Determine the [X, Y] coordinate at the center of the cell enclosing the given text.  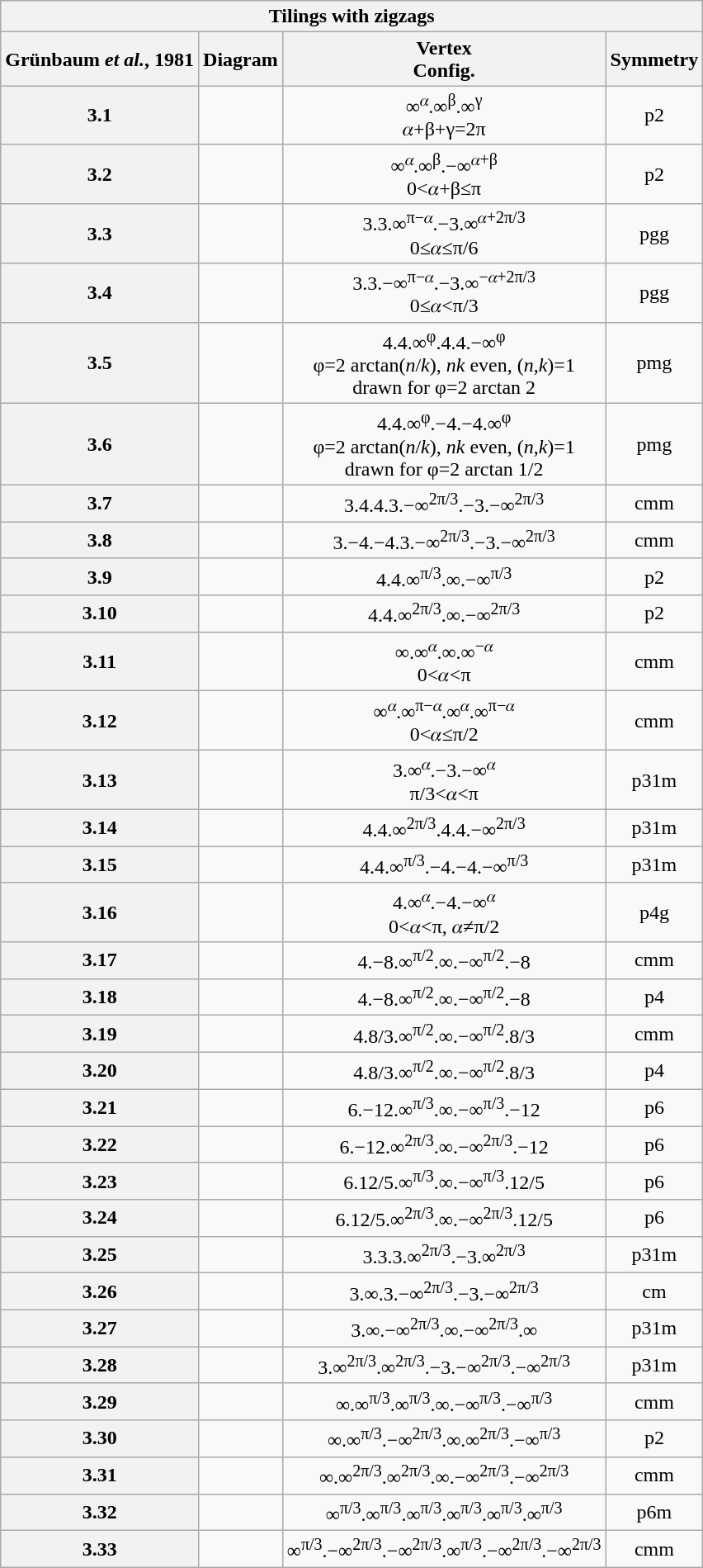
3.∞.3.−∞2π/3.−3.−∞2π/3 [444, 1291]
4.∞𝛼.−4.−∞𝛼0<𝛼<π, 𝛼≠π/2 [444, 912]
3.4 [100, 293]
3.6 [100, 444]
3.∞.−∞2π/3.∞.−∞2π/3.∞ [444, 1328]
3.4.4.3.−∞2π/3.−3.−∞2π/3 [444, 504]
∞.∞π/3.−∞2π/3.∞.∞2π/3.−∞π/3 [444, 1438]
4.4.∞π/3.−4.−4.−∞π/3 [444, 865]
p6m [654, 1513]
3.20 [100, 1070]
3.14 [100, 827]
3.28 [100, 1366]
∞𝛼.∞β.∞γ𝛼+β+γ=2π [444, 116]
∞.∞π/3.∞π/3.∞.−∞π/3.−∞π/3 [444, 1402]
6.12/5.∞π/3.∞.−∞π/3.12/5 [444, 1181]
3.3.∞π−𝛼.−3.∞𝛼+2π/30≤𝛼≤π/6 [444, 234]
3.3.3.∞2π/3.−3.∞2π/3 [444, 1255]
3.23 [100, 1181]
3.29 [100, 1402]
3.3 [100, 234]
∞π/3.−∞2π/3.−∞2π/3.∞π/3.−∞2π/3.−∞2π/3 [444, 1549]
3.8 [100, 540]
Symmetry [654, 59]
4.4.∞2π/3.4.4.−∞2π/3 [444, 827]
3.−4.−4.3.−∞2π/3.−3.−∞2π/3 [444, 540]
Grünbaum et al., 1981 [100, 59]
∞.∞2π/3.∞2π/3.∞.−∞2π/3.−∞2π/3 [444, 1476]
3.18 [100, 997]
3.3.−∞π−𝛼.−3.∞−𝛼+2π/30≤𝛼<π/3 [444, 293]
Tilings with zigzags [351, 17]
3.10 [100, 614]
4.4.∞2π/3.∞.−∞2π/3 [444, 614]
6.−12.∞π/3.∞.−∞π/3.−12 [444, 1108]
3.26 [100, 1291]
4.4.∞φ.−4.−4.∞φφ=2 arctan(n/k), nk even, (n,k)=1drawn for φ=2 arctan 1/2 [444, 444]
3.21 [100, 1108]
3.27 [100, 1328]
∞𝛼.∞π−𝛼.∞𝛼.∞π−𝛼0<𝛼≤π/2 [444, 721]
4.4.∞π/3.∞.−∞π/3 [444, 576]
3.33 [100, 1549]
∞.∞𝛼.∞.∞−𝛼0<𝛼<π [444, 661]
4.4.∞φ.4.4.−∞φφ=2 arctan(n/k), nk even, (n,k)=1drawn for φ=2 arctan 2 [444, 363]
3.∞2π/3.∞2π/3.−3.−∞2π/3.−∞2π/3 [444, 1366]
3.2 [100, 174]
3.30 [100, 1438]
p4g [654, 912]
3.12 [100, 721]
3.9 [100, 576]
3.32 [100, 1513]
3.7 [100, 504]
∞π/3.∞π/3.∞π/3.∞π/3.∞π/3.∞π/3 [444, 1513]
3.∞𝛼.−3.−∞𝛼π/3<𝛼<π [444, 780]
3.15 [100, 865]
3.1 [100, 116]
∞𝛼.∞β.−∞𝛼+β0<𝛼+β≤π [444, 174]
Diagram [241, 59]
3.13 [100, 780]
3.17 [100, 961]
3.16 [100, 912]
3.22 [100, 1144]
VertexConfig. [444, 59]
cm [654, 1291]
3.19 [100, 1034]
6.−12.∞2π/3.∞.−∞2π/3.−12 [444, 1144]
6.12/5.∞2π/3.∞.−∞2π/3.12/5 [444, 1219]
3.25 [100, 1255]
3.5 [100, 363]
3.24 [100, 1219]
3.31 [100, 1476]
3.11 [100, 661]
